Capture the cell that displays the provided text and extract its [X, Y] central coordinate. 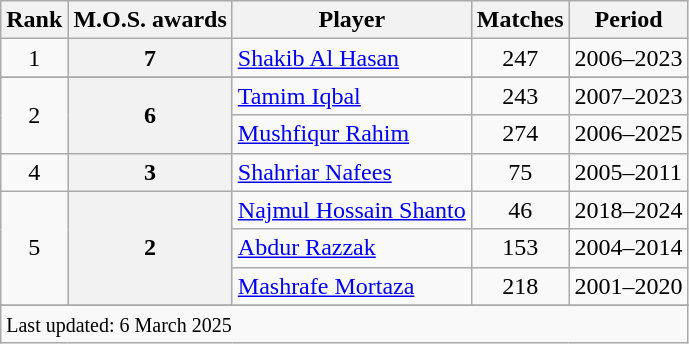
153 [520, 248]
Shahriar Nafees [352, 172]
2007–2023 [628, 96]
243 [520, 96]
218 [520, 286]
Player [352, 20]
Last updated: 6 March 2025 [344, 324]
2006–2023 [628, 58]
2018–2024 [628, 210]
3 [150, 172]
2004–2014 [628, 248]
M.O.S. awards [150, 20]
Tamim Iqbal [352, 96]
274 [520, 134]
2005–2011 [628, 172]
Najmul Hossain Shanto [352, 210]
Shakib Al Hasan [352, 58]
Mushfiqur Rahim [352, 134]
247 [520, 58]
2001–2020 [628, 286]
1 [34, 58]
2006–2025 [628, 134]
5 [34, 248]
4 [34, 172]
7 [150, 58]
75 [520, 172]
46 [520, 210]
Rank [34, 20]
Matches [520, 20]
Period [628, 20]
6 [150, 115]
Mashrafe Mortaza [352, 286]
Abdur Razzak [352, 248]
